Identify which cell holds the provided text, then report its (X, Y) central coordinate. 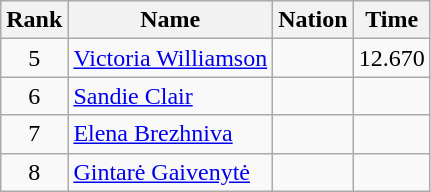
Gintarė Gaivenytė (170, 172)
Nation (313, 20)
8 (34, 172)
Sandie Clair (170, 96)
12.670 (392, 58)
Victoria Williamson (170, 58)
5 (34, 58)
Name (170, 20)
6 (34, 96)
Time (392, 20)
Elena Brezhniva (170, 134)
7 (34, 134)
Rank (34, 20)
